Extract the [X, Y] coordinate from the center of the cell holding the provided text.  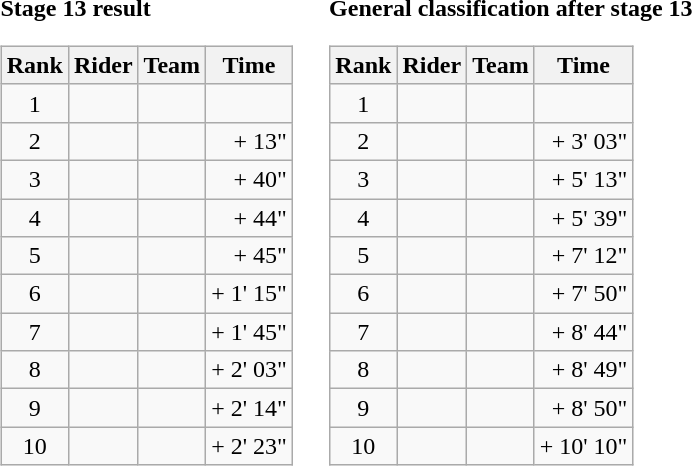
+ 13" [250, 141]
+ 2' 03" [250, 370]
+ 40" [250, 179]
+ 1' 45" [250, 332]
+ 8' 50" [584, 408]
+ 2' 14" [250, 408]
+ 5' 13" [584, 179]
+ 2' 23" [250, 446]
+ 1' 15" [250, 294]
+ 8' 49" [584, 370]
+ 45" [250, 256]
+ 3' 03" [584, 141]
+ 7' 12" [584, 256]
+ 8' 44" [584, 332]
+ 5' 39" [584, 217]
+ 44" [250, 217]
+ 10' 10" [584, 446]
+ 7' 50" [584, 294]
